Return [x, y] of the center of cell containing provided text 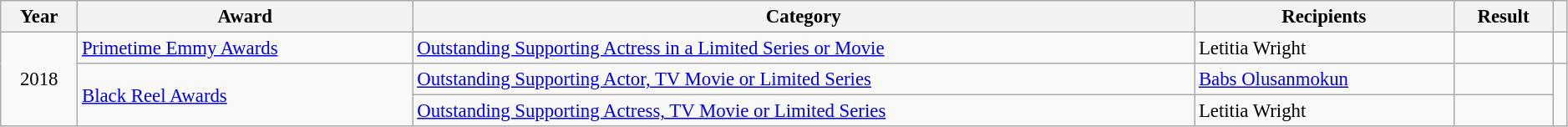
Result [1504, 17]
Outstanding Supporting Actor, TV Movie or Limited Series [804, 79]
Category [804, 17]
Primetime Emmy Awards [246, 48]
Recipients [1324, 17]
Year [39, 17]
Black Reel Awards [246, 95]
Outstanding Supporting Actress in a Limited Series or Movie [804, 48]
Babs Olusanmokun [1324, 79]
Outstanding Supporting Actress, TV Movie or Limited Series [804, 111]
Award [246, 17]
2018 [39, 80]
